Capture the cell that displays the provided text and extract its [X, Y] central coordinate. 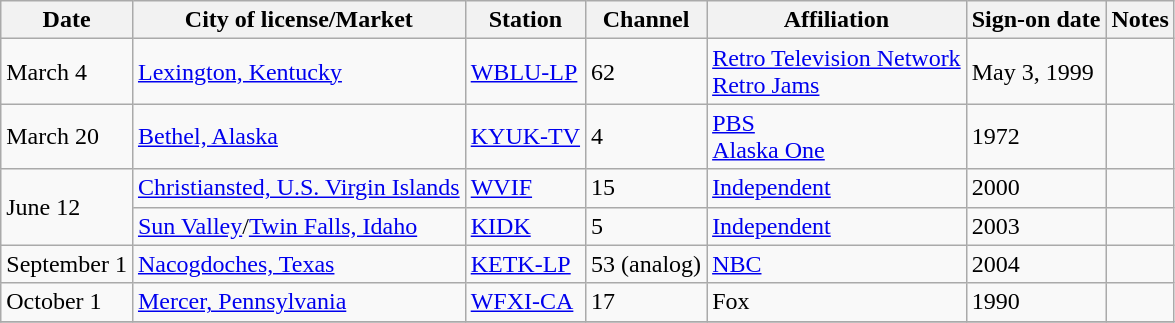
Bethel, Alaska [298, 136]
1972 [1036, 136]
5 [646, 226]
May 3, 1999 [1036, 72]
4 [646, 136]
WVIF [525, 188]
NBC [837, 264]
53 (analog) [646, 264]
PBS Alaska One [837, 136]
March 4 [67, 72]
Affiliation [837, 20]
KYUK-TV [525, 136]
Nacogdoches, Texas [298, 264]
Mercer, Pennsylvania [298, 302]
Sign-on date [1036, 20]
KETK-LP [525, 264]
Date [67, 20]
October 1 [67, 302]
Christiansted, U.S. Virgin Islands [298, 188]
September 1 [67, 264]
Lexington, Kentucky [298, 72]
2004 [1036, 264]
Notes [1140, 20]
Station [525, 20]
March 20 [67, 136]
1990 [1036, 302]
WBLU-LP [525, 72]
KIDK [525, 226]
Fox [837, 302]
WFXI-CA [525, 302]
Sun Valley/Twin Falls, Idaho [298, 226]
17 [646, 302]
2000 [1036, 188]
15 [646, 188]
Channel [646, 20]
Retro Television Network Retro Jams [837, 72]
62 [646, 72]
June 12 [67, 207]
2003 [1036, 226]
City of license/Market [298, 20]
